Output the [X, Y] coordinate of the center of the cell containing the given text.  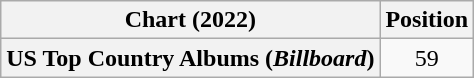
59 [427, 58]
US Top Country Albums (Billboard) [190, 58]
Chart (2022) [190, 20]
Position [427, 20]
